Output the [x, y] coordinate of the center of the cell containing the given text.  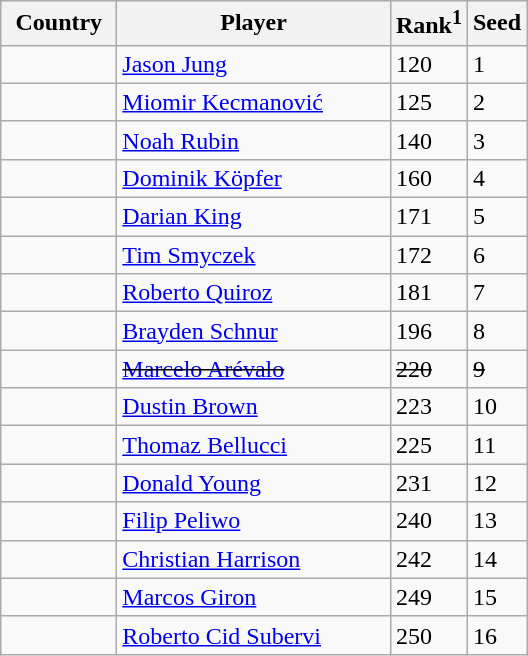
Roberto Quiroz [254, 293]
Noah Rubin [254, 140]
Marcelo Arévalo [254, 369]
Dominik Köpfer [254, 178]
171 [428, 217]
7 [496, 293]
249 [428, 597]
Brayden Schnur [254, 331]
5 [496, 217]
13 [496, 521]
16 [496, 635]
Thomaz Bellucci [254, 445]
181 [428, 293]
8 [496, 331]
223 [428, 407]
Jason Jung [254, 64]
6 [496, 255]
Marcos Giron [254, 597]
14 [496, 559]
15 [496, 597]
160 [428, 178]
Donald Young [254, 483]
231 [428, 483]
196 [428, 331]
242 [428, 559]
Seed [496, 24]
3 [496, 140]
172 [428, 255]
Rank1 [428, 24]
Player [254, 24]
250 [428, 635]
Country [59, 24]
Miomir Kecmanović [254, 102]
12 [496, 483]
10 [496, 407]
225 [428, 445]
Dustin Brown [254, 407]
1 [496, 64]
4 [496, 178]
140 [428, 140]
11 [496, 445]
Darian King [254, 217]
9 [496, 369]
220 [428, 369]
Tim Smyczek [254, 255]
125 [428, 102]
120 [428, 64]
Filip Peliwo [254, 521]
Roberto Cid Subervi [254, 635]
Christian Harrison [254, 559]
240 [428, 521]
2 [496, 102]
